Determine the [x, y] coordinate at the center of the cell enclosing the given text.  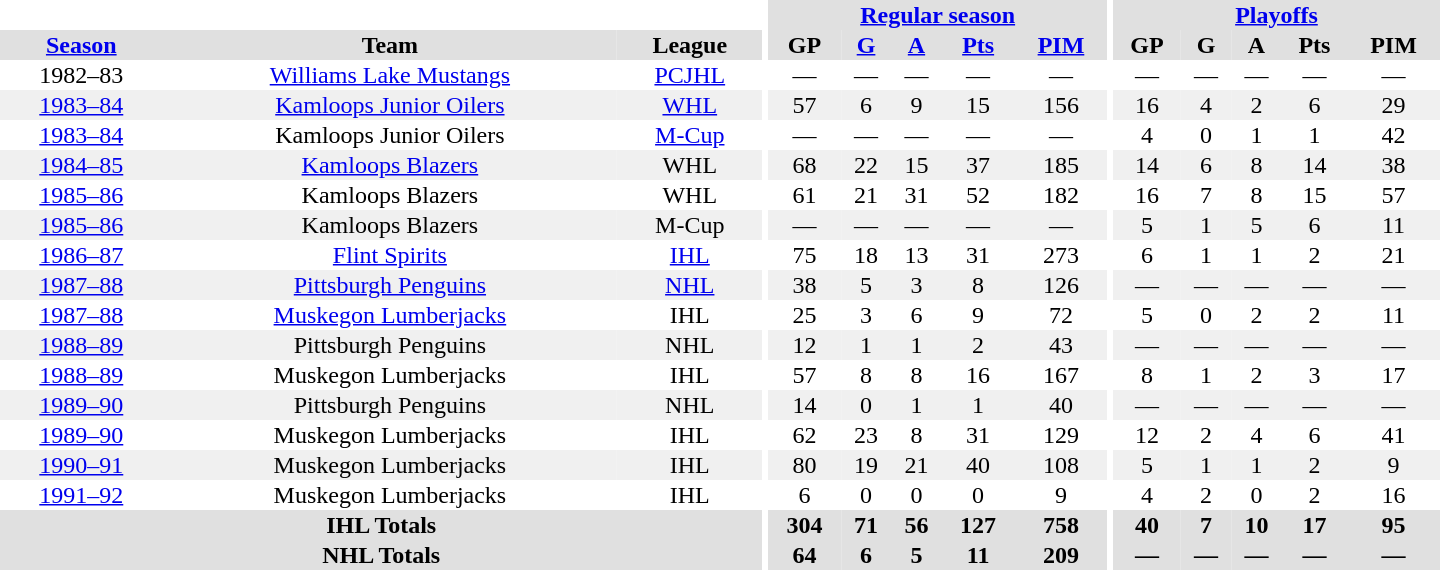
Team [390, 45]
126 [1062, 285]
Regular season [938, 15]
29 [1394, 105]
22 [866, 165]
61 [804, 195]
1990–91 [82, 465]
129 [1062, 435]
23 [866, 435]
League [690, 45]
42 [1394, 135]
80 [804, 465]
167 [1062, 375]
13 [916, 255]
10 [1256, 525]
1986–87 [82, 255]
127 [978, 525]
43 [1062, 345]
75 [804, 255]
52 [978, 195]
37 [978, 165]
185 [1062, 165]
304 [804, 525]
182 [1062, 195]
64 [804, 555]
NHL Totals [381, 555]
41 [1394, 435]
18 [866, 255]
758 [1062, 525]
Williams Lake Mustangs [390, 75]
1991–92 [82, 495]
71 [866, 525]
156 [1062, 105]
95 [1394, 525]
Season [82, 45]
209 [1062, 555]
56 [916, 525]
19 [866, 465]
72 [1062, 315]
1982–83 [82, 75]
108 [1062, 465]
62 [804, 435]
Flint Spirits [390, 255]
1984–85 [82, 165]
273 [1062, 255]
Playoffs [1276, 15]
68 [804, 165]
25 [804, 315]
IHL Totals [381, 525]
PCJHL [690, 75]
